Extract the (X, Y) coordinate from the center of the cell holding the provided text.  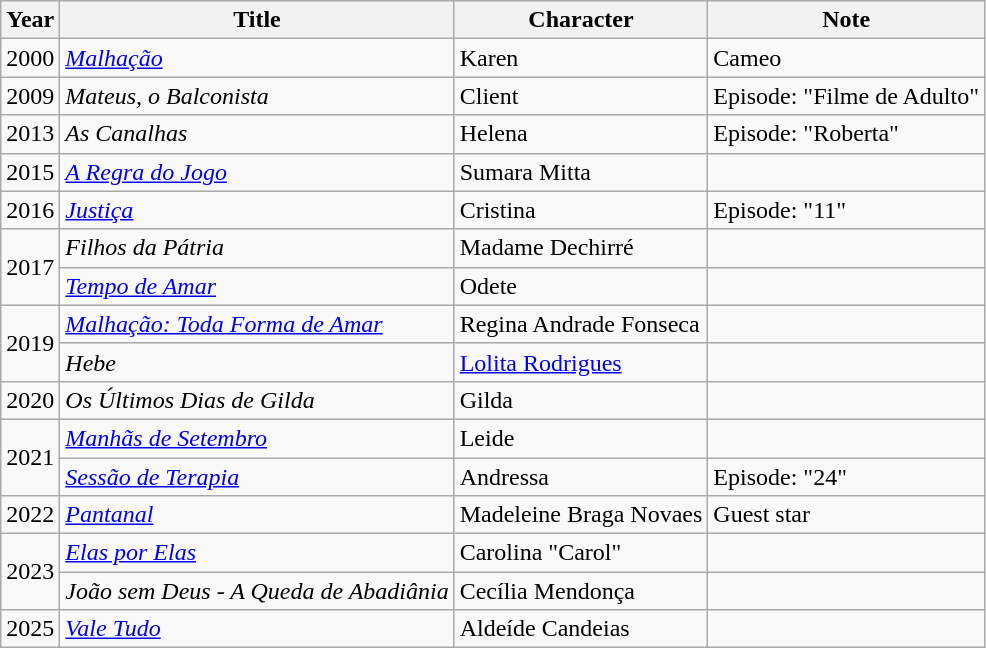
2025 (30, 629)
As Canalhas (257, 134)
Note (846, 20)
Elas por Elas (257, 553)
Mateus, o Balconista (257, 96)
Madeleine Braga Novaes (581, 515)
Karen (581, 58)
2019 (30, 343)
Guest star (846, 515)
Year (30, 20)
Manhãs de Setembro (257, 438)
Client (581, 96)
Gilda (581, 400)
Title (257, 20)
Episode: "24" (846, 477)
Tempo de Amar (257, 286)
Hebe (257, 362)
Carolina "Carol" (581, 553)
Cameo (846, 58)
2021 (30, 457)
A Regra do Jogo (257, 172)
2020 (30, 400)
Vale Tudo (257, 629)
Regina Andrade Fonseca (581, 324)
2016 (30, 210)
Leide (581, 438)
2009 (30, 96)
2000 (30, 58)
Sumara Mitta (581, 172)
Episode: "Filme de Adulto" (846, 96)
Malhação: Toda Forma de Amar (257, 324)
Episode: "11" (846, 210)
Character (581, 20)
Malhação (257, 58)
Episode: "Roberta" (846, 134)
2023 (30, 572)
2022 (30, 515)
Justiça (257, 210)
Os Últimos Dias de Gilda (257, 400)
2015 (30, 172)
Andressa (581, 477)
Aldeíde Candeias (581, 629)
Odete (581, 286)
2013 (30, 134)
Sessão de Terapia (257, 477)
Cecília Mendonça (581, 591)
Cristina (581, 210)
Helena (581, 134)
Lolita Rodrigues (581, 362)
2017 (30, 267)
João sem Deus - A Queda de Abadiânia (257, 591)
Pantanal (257, 515)
Filhos da Pátria (257, 248)
Madame Dechirré (581, 248)
